Capture the cell that displays the provided text and extract its (x, y) central coordinate. 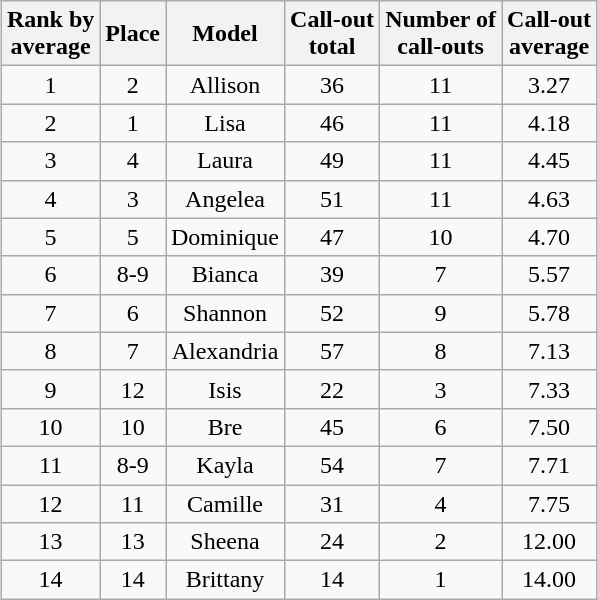
Model (226, 34)
Rank byaverage (50, 34)
Lisa (226, 123)
54 (332, 465)
22 (332, 389)
36 (332, 85)
Dominique (226, 237)
Place (133, 34)
24 (332, 542)
Brittany (226, 580)
Kayla (226, 465)
Laura (226, 161)
Alexandria (226, 351)
7.75 (550, 503)
Sheena (226, 542)
Bre (226, 427)
Call-outaverage (550, 34)
3.27 (550, 85)
39 (332, 275)
Number ofcall-outs (441, 34)
57 (332, 351)
7.13 (550, 351)
31 (332, 503)
4.70 (550, 237)
7.50 (550, 427)
45 (332, 427)
4.63 (550, 199)
47 (332, 237)
7.33 (550, 389)
Call-outtotal (332, 34)
4.45 (550, 161)
Camille (226, 503)
49 (332, 161)
5.78 (550, 313)
Angelea (226, 199)
Shannon (226, 313)
46 (332, 123)
5.57 (550, 275)
14.00 (550, 580)
Bianca (226, 275)
4.18 (550, 123)
52 (332, 313)
Isis (226, 389)
Allison (226, 85)
7.71 (550, 465)
12.00 (550, 542)
51 (332, 199)
